Return the (X, Y) coordinate for the center point of the cell that contains the specified text.  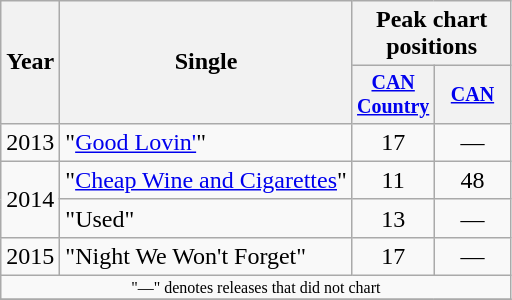
"Cheap Wine and Cigarettes" (206, 180)
CAN (472, 94)
13 (393, 218)
Single (206, 62)
CAN Country (393, 94)
"Used" (206, 218)
Year (30, 62)
2013 (30, 142)
Peak chartpositions (432, 34)
2014 (30, 199)
"—" denotes releases that did not chart (256, 288)
"Good Lovin'" (206, 142)
"Night We Won't Forget" (206, 256)
2015 (30, 256)
11 (393, 180)
48 (472, 180)
